Find where the given text appears and provide that cell's center as [x, y] coordinate. 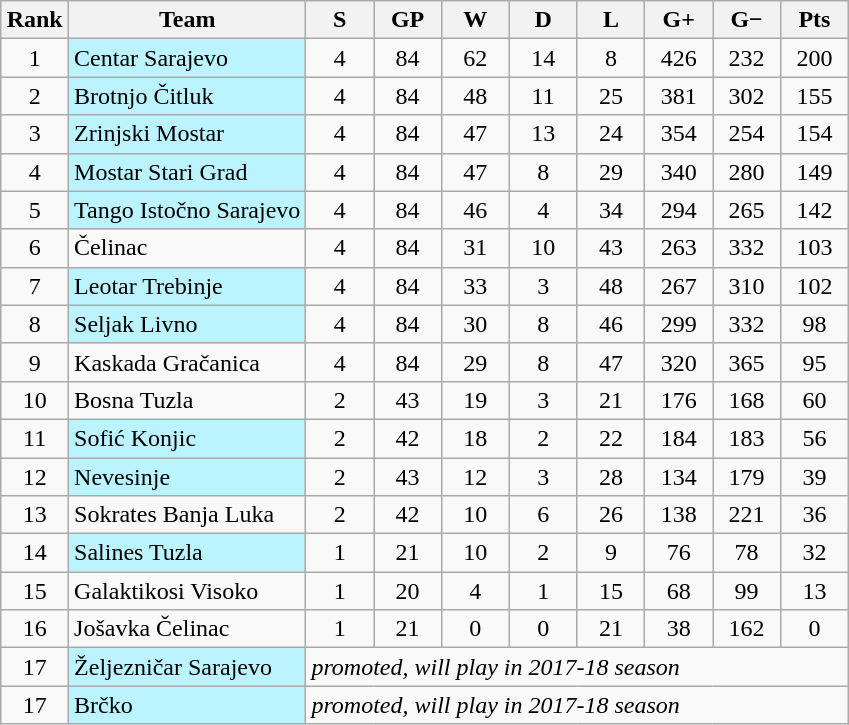
149 [814, 172]
162 [747, 629]
Sokrates Banja Luka [188, 515]
Galaktikosi Visoko [188, 591]
GP [408, 20]
36 [814, 515]
Centar Sarajevo [188, 58]
33 [475, 286]
Salines Tuzla [188, 553]
62 [475, 58]
354 [679, 134]
G+ [679, 20]
25 [611, 96]
39 [814, 477]
S [340, 20]
142 [814, 210]
183 [747, 438]
31 [475, 248]
Team [188, 20]
Nevesinje [188, 477]
Mostar Stari Grad [188, 172]
310 [747, 286]
26 [611, 515]
56 [814, 438]
60 [814, 400]
263 [679, 248]
Tango Istočno Sarajevo [188, 210]
7 [35, 286]
176 [679, 400]
L [611, 20]
32 [814, 553]
Željezničar Sarajevo [188, 667]
30 [475, 324]
Leotar Trebinje [188, 286]
68 [679, 591]
22 [611, 438]
280 [747, 172]
Čelinac [188, 248]
134 [679, 477]
W [475, 20]
232 [747, 58]
D [543, 20]
154 [814, 134]
184 [679, 438]
Pts [814, 20]
103 [814, 248]
95 [814, 362]
76 [679, 553]
Jošavka Čelinac [188, 629]
G− [747, 20]
99 [747, 591]
155 [814, 96]
340 [679, 172]
299 [679, 324]
179 [747, 477]
102 [814, 286]
320 [679, 362]
Seljak Livno [188, 324]
302 [747, 96]
98 [814, 324]
168 [747, 400]
24 [611, 134]
16 [35, 629]
365 [747, 362]
20 [408, 591]
381 [679, 96]
Kaskada Gračanica [188, 362]
38 [679, 629]
Bosna Tuzla [188, 400]
265 [747, 210]
78 [747, 553]
19 [475, 400]
34 [611, 210]
267 [679, 286]
Rank [35, 20]
138 [679, 515]
Brčko [188, 705]
294 [679, 210]
426 [679, 58]
254 [747, 134]
5 [35, 210]
Brotnjo Čitluk [188, 96]
28 [611, 477]
200 [814, 58]
Sofić Konjic [188, 438]
Zrinjski Mostar [188, 134]
18 [475, 438]
221 [747, 515]
